For the text-containing cell, return its midpoint in [X, Y] coordinate format. 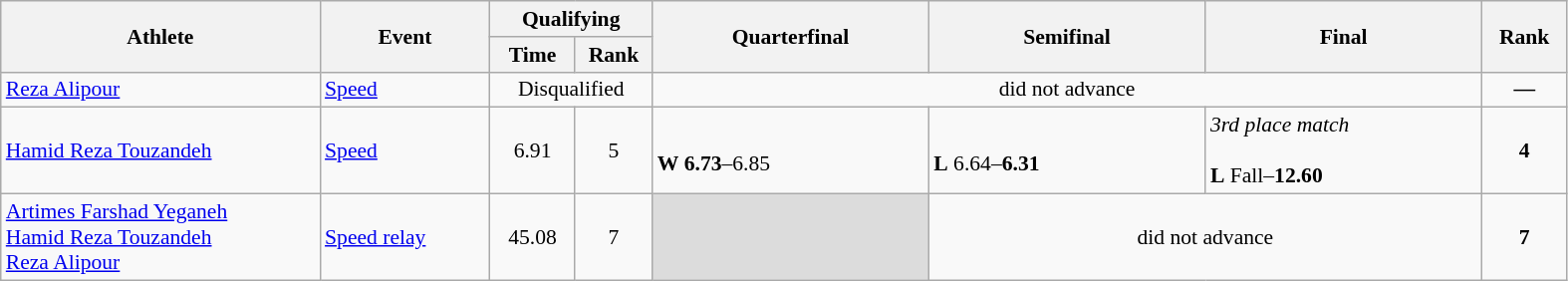
— [1524, 90]
Final [1344, 36]
Disqualified [572, 90]
5 [614, 151]
L 6.64–6.31 [1067, 151]
Event [404, 36]
45.08 [532, 237]
4 [1524, 151]
6.91 [532, 151]
Quarterfinal [791, 36]
Semifinal [1067, 36]
Hamid Reza Touzandeh [160, 151]
Reza Alipour [160, 90]
Athlete [160, 36]
W 6.73–6.85 [791, 151]
Time [532, 55]
Qualifying [572, 19]
3rd place matchL Fall–12.60 [1344, 151]
Speed relay [404, 237]
Artimes Farshad YeganehHamid Reza TouzandehReza Alipour [160, 237]
